Provide the (X, Y) coordinate of the cell's center where the given text is located.  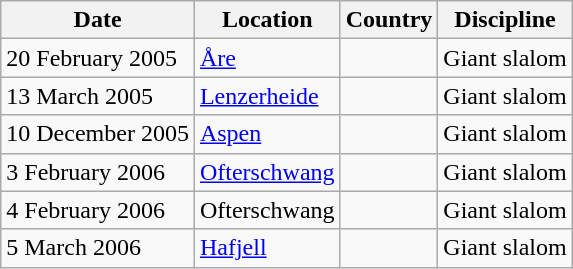
Aspen (267, 134)
Lenzerheide (267, 96)
Date (98, 20)
Hafjell (267, 248)
13 March 2005 (98, 96)
5 March 2006 (98, 248)
20 February 2005 (98, 58)
Åre (267, 58)
4 February 2006 (98, 210)
Discipline (505, 20)
Location (267, 20)
10 December 2005 (98, 134)
Country (389, 20)
3 February 2006 (98, 172)
